Return the (x, y) coordinate for the center point of the cell that contains the specified text.  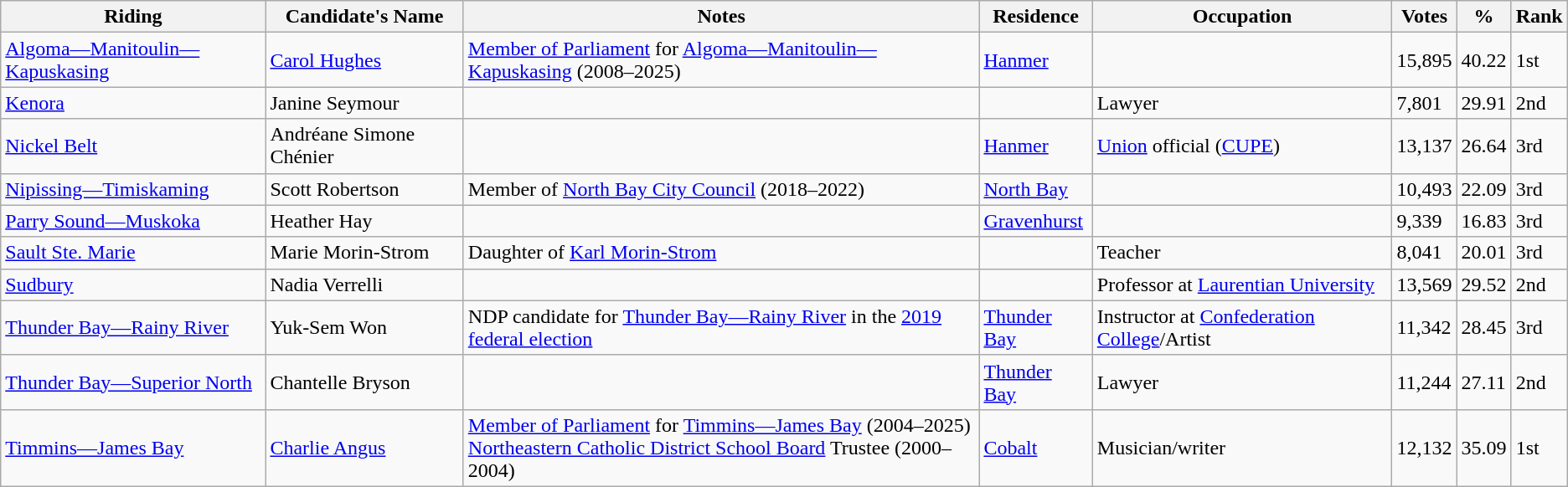
Union official (CUPE) (1242, 146)
Sault Ste. Marie (133, 253)
Instructor at Confederation College/Artist (1242, 328)
Kenora (133, 103)
10,493 (1424, 189)
Thunder Bay—Rainy River (133, 328)
Occupation (1242, 17)
Notes (721, 17)
NDP candidate for Thunder Bay—Rainy River in the 2019 federal election (721, 328)
Sudbury (133, 285)
11,342 (1424, 328)
Member of North Bay City Council (2018–2022) (721, 189)
35.09 (1484, 448)
Nadia Verrelli (364, 285)
Votes (1424, 17)
22.09 (1484, 189)
20.01 (1484, 253)
Nickel Belt (133, 146)
Member of Parliament for Timmins—James Bay (2004–2025) Northeastern Catholic District School Board Trustee (2000–2004) (721, 448)
Professor at Laurentian University (1242, 285)
13,137 (1424, 146)
Heather Hay (364, 221)
29.91 (1484, 103)
Rank (1540, 17)
% (1484, 17)
Timmins—James Bay (133, 448)
40.22 (1484, 60)
16.83 (1484, 221)
Gravenhurst (1035, 221)
9,339 (1424, 221)
Candidate's Name (364, 17)
Member of Parliament for Algoma—Manitoulin—Kapuskasing (2008–2025) (721, 60)
Residence (1035, 17)
Algoma—Manitoulin—Kapuskasing (133, 60)
11,244 (1424, 382)
12,132 (1424, 448)
Musician/writer (1242, 448)
15,895 (1424, 60)
7,801 (1424, 103)
Charlie Angus (364, 448)
29.52 (1484, 285)
Nipissing—Timiskaming (133, 189)
27.11 (1484, 382)
Daughter of Karl Morin-Strom (721, 253)
13,569 (1424, 285)
Marie Morin-Strom (364, 253)
Scott Robertson (364, 189)
Yuk-Sem Won (364, 328)
Teacher (1242, 253)
Cobalt (1035, 448)
Riding (133, 17)
8,041 (1424, 253)
Parry Sound—Muskoka (133, 221)
Andréane Simone Chénier (364, 146)
28.45 (1484, 328)
Carol Hughes (364, 60)
Chantelle Bryson (364, 382)
North Bay (1035, 189)
Thunder Bay—Superior North (133, 382)
26.64 (1484, 146)
Janine Seymour (364, 103)
